Output the [x, y] coordinate of the center of the cell containing the given text.  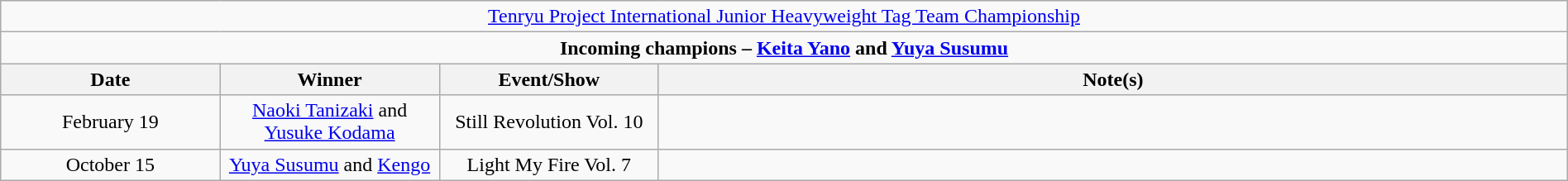
October 15 [111, 164]
Event/Show [549, 79]
Light My Fire Vol. 7 [549, 164]
Incoming champions – Keita Yano and Yuya Susumu [784, 48]
Naoki Tanizaki and Yusuke Kodama [329, 122]
Date [111, 79]
Note(s) [1113, 79]
Winner [329, 79]
Yuya Susumu and Kengo [329, 164]
Still Revolution Vol. 10 [549, 122]
Tenryu Project International Junior Heavyweight Tag Team Championship [784, 17]
February 19 [111, 122]
